Pinpoint the cell where the given text exists, returning its (x, y) midpoint coordinate. 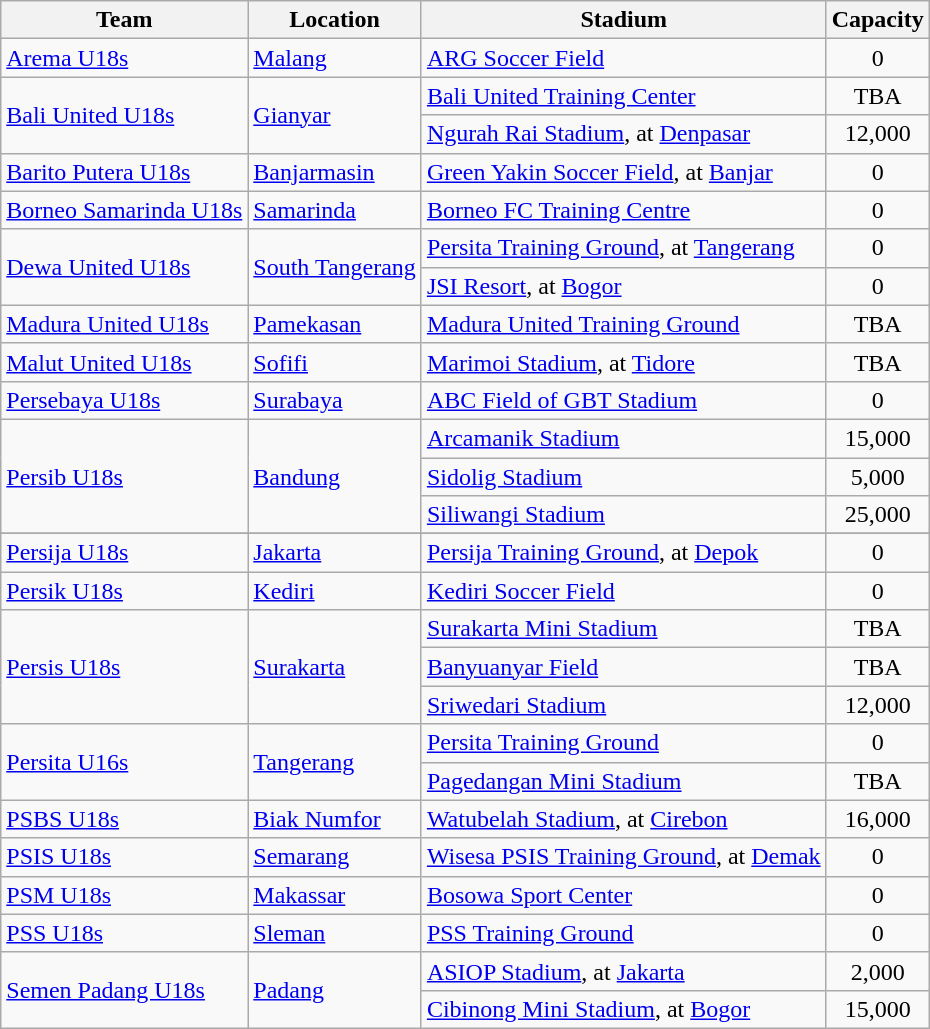
Persita Training Ground (624, 743)
Borneo Samarinda U18s (124, 210)
Semarang (335, 857)
Kediri Soccer Field (624, 591)
Jakarta (335, 553)
Gianyar (335, 115)
Persija U18s (124, 553)
Surabaya (335, 400)
Surakarta Mini Stadium (624, 629)
Surakarta (335, 667)
Arema U18s (124, 58)
Padang (335, 990)
Sriwedari Stadium (624, 705)
Sofifi (335, 362)
PSBS U18s (124, 819)
Capacity (878, 20)
ASIOP Stadium, at Jakarta (624, 971)
Green Yakin Soccer Field, at Banjar (624, 172)
Pamekasan (335, 324)
Sleman (335, 933)
Arcamanik Stadium (624, 438)
Madura United U18s (124, 324)
Kediri (335, 591)
JSI Resort, at Bogor (624, 286)
Siliwangi Stadium (624, 515)
Persita Training Ground, at Tangerang (624, 248)
PSM U18s (124, 895)
Persib U18s (124, 476)
Team (124, 20)
2,000 (878, 971)
Persik U18s (124, 591)
Cibinong Mini Stadium, at Bogor (624, 1009)
Stadium (624, 20)
Malang (335, 58)
5,000 (878, 477)
Persija Training Ground, at Depok (624, 553)
PSIS U18s (124, 857)
Pagedangan Mini Stadium (624, 781)
ABC Field of GBT Stadium (624, 400)
Bali United Training Center (624, 96)
Wisesa PSIS Training Ground, at Demak (624, 857)
Makassar (335, 895)
Sidolig Stadium (624, 477)
Samarinda (335, 210)
Dewa United U18s (124, 267)
Watubelah Stadium, at Cirebon (624, 819)
Malut United U18s (124, 362)
Biak Numfor (335, 819)
Ngurah Rai Stadium, at Denpasar (624, 134)
Banjarmasin (335, 172)
16,000 (878, 819)
PSS U18s (124, 933)
PSS Training Ground (624, 933)
ARG Soccer Field (624, 58)
Persebaya U18s (124, 400)
Bandung (335, 476)
Tangerang (335, 762)
Barito Putera U18s (124, 172)
Bosowa Sport Center (624, 895)
Semen Padang U18s (124, 990)
South Tangerang (335, 267)
Bali United U18s (124, 115)
Banyuanyar Field (624, 667)
Persis U18s (124, 667)
Borneo FC Training Centre (624, 210)
Marimoi Stadium, at Tidore (624, 362)
Location (335, 20)
Madura United Training Ground (624, 324)
25,000 (878, 515)
Persita U16s (124, 762)
